Return [x, y] of the center of cell containing provided text 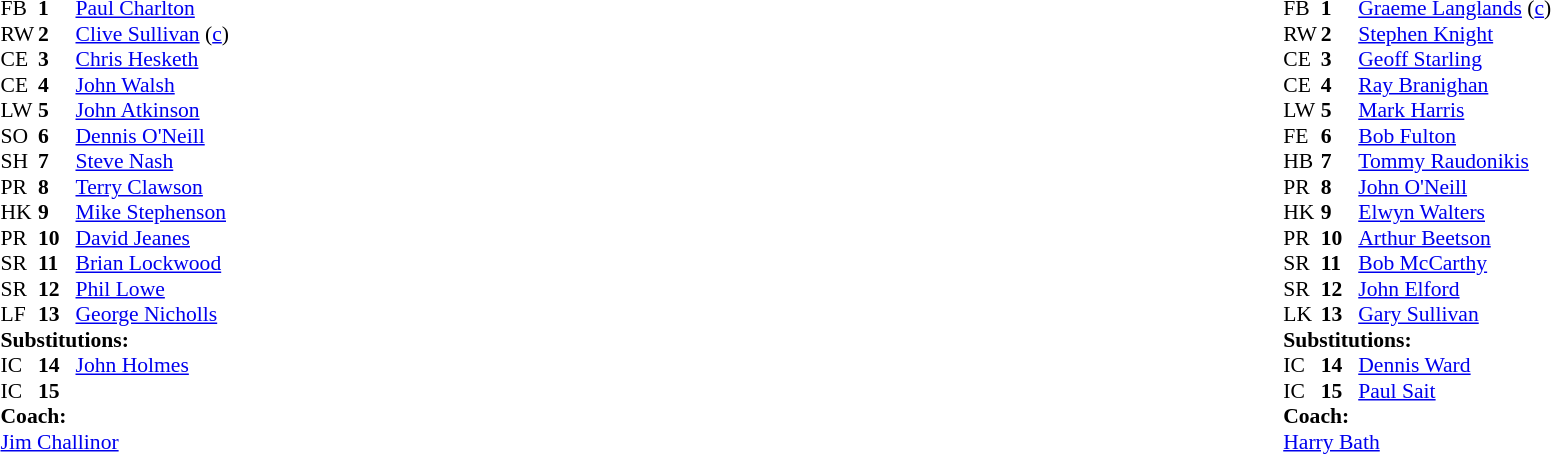
Chris Hesketh [152, 59]
Clive Sullivan (c) [152, 34]
George Nicholls [152, 315]
Bob McCarthy [1454, 263]
John Holmes [152, 365]
Paul Sait [1454, 391]
Dennis O'Neill [152, 136]
Stephen Knight [1454, 34]
John O'Neill [1454, 187]
Terry Clawson [152, 187]
John Walsh [152, 85]
Ray Branighan [1454, 85]
LK [1302, 315]
John Atkinson [152, 111]
Dennis Ward [1454, 365]
Tommy Raudonikis [1454, 161]
John Elford [1454, 289]
Geoff Starling [1454, 59]
SH [19, 161]
David Jeanes [152, 238]
Mark Harris [1454, 111]
FE [1302, 136]
Phil Lowe [152, 289]
Arthur Beetson [1454, 238]
SO [19, 136]
Mike Stephenson [152, 213]
Elwyn Walters [1454, 213]
LF [19, 315]
HB [1302, 161]
Gary Sullivan [1454, 315]
Steve Nash [152, 161]
Bob Fulton [1454, 136]
Brian Lockwood [152, 263]
